Pinpoint the cell where the given text exists, returning its (X, Y) midpoint coordinate. 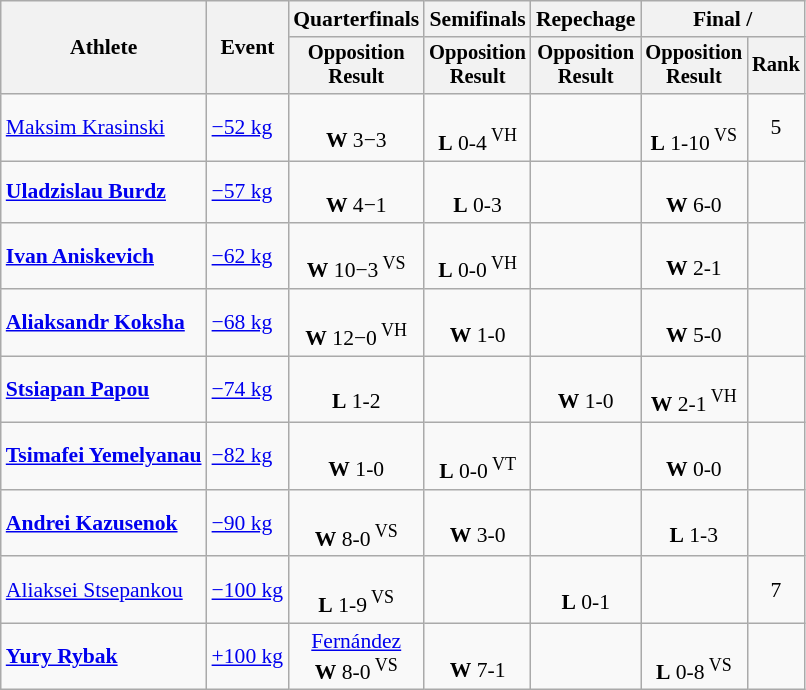
Aliaksei Stsepankou (104, 590)
Rank (776, 66)
Athlete (104, 48)
−82 kg (248, 456)
−90 kg (248, 524)
−57 kg (248, 192)
Yury Rybak (104, 656)
L 1-9 VS (356, 590)
Quarterfinals (356, 19)
−52 kg (248, 128)
−100 kg (248, 590)
Tsimafei Yemelyanau (104, 456)
W 5-0 (694, 322)
L 1-3 (694, 524)
L 0-3 (478, 192)
Uladzislau Burdz (104, 192)
W 4−1 (356, 192)
L 0-0 VT (478, 456)
W 2-1 VH (694, 390)
Ivan Aniskevich (104, 256)
L 0-4 VH (478, 128)
−74 kg (248, 390)
L 0-0 VH (478, 256)
W 6-0 (694, 192)
W 7-1 (478, 656)
W 10−3 VS (356, 256)
W 8-0 VS (356, 524)
L 1-10 VS (694, 128)
L 1-2 (356, 390)
Maksim Krasinski (104, 128)
5 (776, 128)
Aliaksandr Koksha (104, 322)
Repechage (586, 19)
−68 kg (248, 322)
Event (248, 48)
W 3-0 (478, 524)
−62 kg (248, 256)
Semifinals (478, 19)
FernándezW 8-0 VS (356, 656)
Andrei Kazusenok (104, 524)
Final / (722, 19)
W 0-0 (694, 456)
L 0-8 VS (694, 656)
+100 kg (248, 656)
W 12−0 VH (356, 322)
7 (776, 590)
Stsiapan Papou (104, 390)
W 2-1 (694, 256)
W 3−3 (356, 128)
L 0-1 (586, 590)
